Extract the [X, Y] coordinate from the center of the cell holding the provided text.  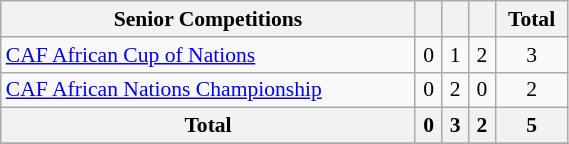
CAF African Cup of Nations [208, 55]
CAF African Nations Championship [208, 90]
Senior Competitions [208, 19]
1 [456, 55]
5 [532, 126]
